Identify which cell holds the provided text, then report its [X, Y] central coordinate. 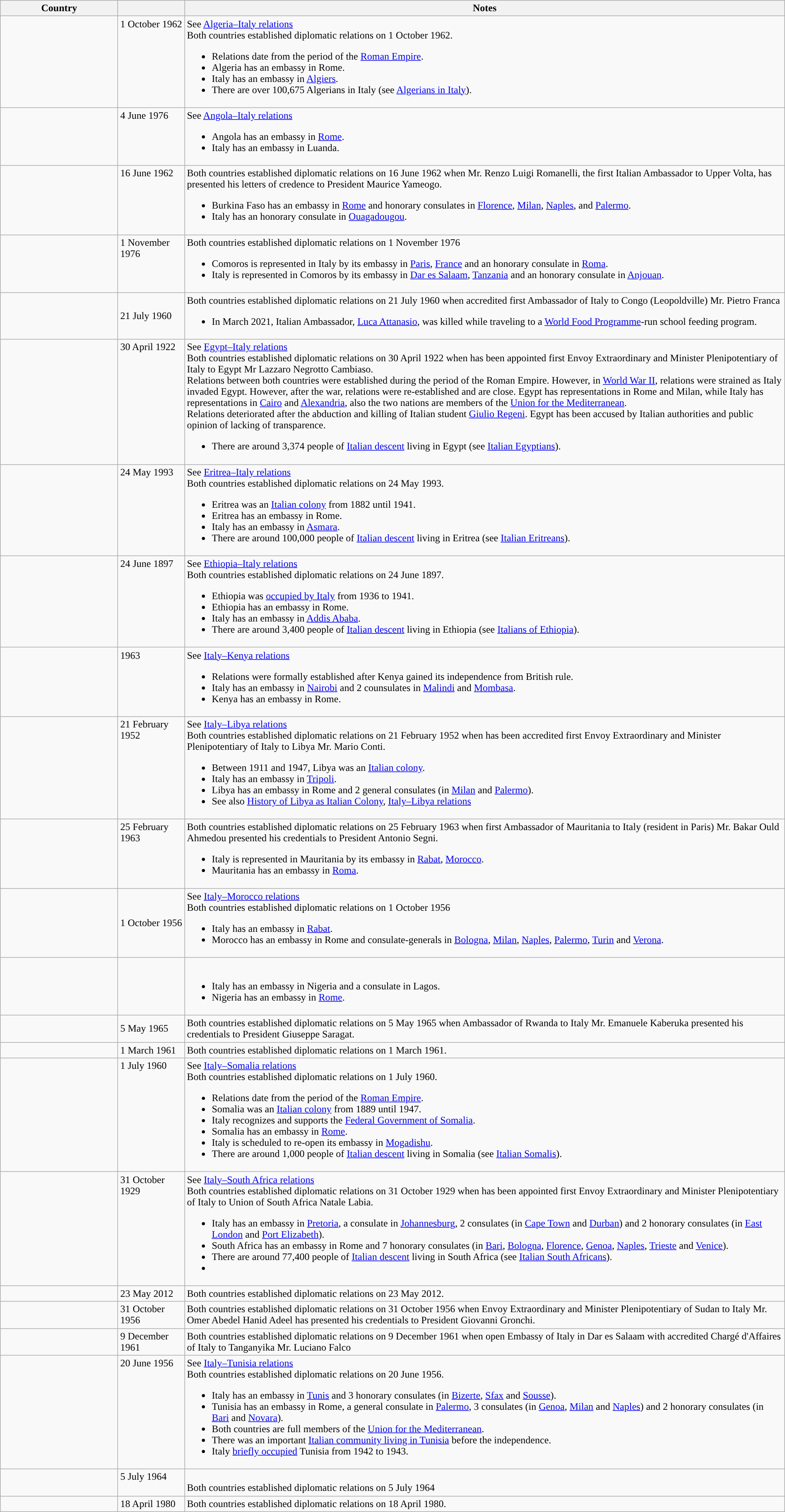
18 April 1980 [152, 1504]
Notes [484, 8]
1 November 1976 [152, 264]
16 June 1962 [152, 200]
23 May 2012 [152, 1294]
21 February 1952 [152, 768]
Both countries established diplomatic relations on 1 March 1961. [484, 1050]
5 May 1965 [152, 1029]
Both countries established diplomatic relations on 5 July 1964 [484, 1482]
See Angola–Italy relationsAngola has an embassy in Rome.Italy has an embassy in Luanda. [484, 137]
1 March 1961 [152, 1050]
1 October 1962 [152, 62]
1 October 1956 [152, 923]
20 June 1956 [152, 1412]
31 October 1956 [152, 1315]
Both countries established diplomatic relations on 23 May 2012. [484, 1294]
Country [59, 8]
21 July 1960 [152, 316]
1 July 1960 [152, 1115]
1963 [152, 682]
5 July 1964 [152, 1482]
4 June 1976 [152, 137]
30 April 1922 [152, 402]
25 February 1963 [152, 853]
24 June 1897 [152, 602]
Both countries established diplomatic relations on 18 April 1980. [484, 1504]
31 October 1929 [152, 1229]
9 December 1961 [152, 1342]
24 May 1993 [152, 510]
Italy has an embassy in Nigeria and a consulate in Lagos.Nigeria has an embassy in Rome. [484, 986]
